From the cell containing the given text, extract its center point as [x, y] coordinate. 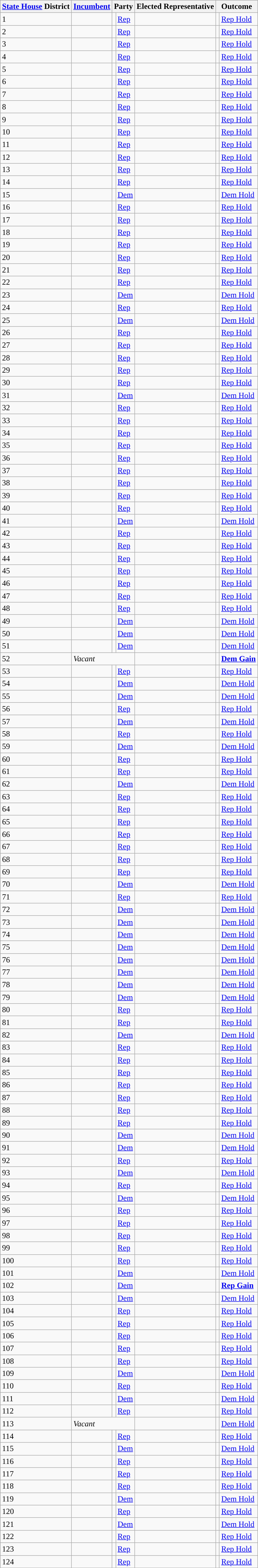
39 [36, 496]
110 [36, 1386]
Outcome [237, 7]
60 [36, 759]
91 [36, 1148]
80 [36, 1010]
20 [36, 257]
52 [36, 659]
5 [36, 69]
26 [36, 332]
94 [36, 1185]
53 [36, 671]
58 [36, 734]
Dem Gain [239, 659]
118 [36, 1486]
4 [36, 57]
34 [36, 433]
11 [36, 144]
120 [36, 1511]
16 [36, 207]
49 [36, 621]
1 [36, 19]
42 [36, 533]
21 [36, 270]
35 [36, 445]
54 [36, 684]
107 [36, 1348]
73 [36, 922]
Rep Gain [239, 1286]
12 [36, 157]
82 [36, 1035]
71 [36, 897]
57 [36, 721]
72 [36, 909]
9 [36, 119]
74 [36, 934]
28 [36, 357]
40 [36, 508]
109 [36, 1374]
89 [36, 1123]
7 [36, 94]
70 [36, 884]
103 [36, 1298]
75 [36, 947]
123 [36, 1549]
59 [36, 746]
69 [36, 872]
44 [36, 558]
Party [123, 7]
22 [36, 282]
47 [36, 596]
30 [36, 383]
88 [36, 1110]
78 [36, 985]
6 [36, 82]
Incumbent [92, 7]
45 [36, 571]
41 [36, 521]
100 [36, 1261]
106 [36, 1336]
13 [36, 170]
83 [36, 1047]
46 [36, 584]
96 [36, 1211]
31 [36, 395]
108 [36, 1361]
76 [36, 960]
3 [36, 44]
102 [36, 1286]
15 [36, 195]
93 [36, 1173]
97 [36, 1223]
25 [36, 320]
77 [36, 972]
92 [36, 1160]
43 [36, 546]
64 [36, 809]
81 [36, 1022]
State House District [36, 7]
101 [36, 1273]
90 [36, 1135]
29 [36, 370]
84 [36, 1060]
61 [36, 772]
8 [36, 107]
32 [36, 408]
87 [36, 1098]
36 [36, 458]
116 [36, 1461]
62 [36, 784]
99 [36, 1248]
Elected Representative [175, 7]
121 [36, 1524]
17 [36, 220]
68 [36, 859]
114 [36, 1436]
27 [36, 345]
2 [36, 32]
50 [36, 634]
117 [36, 1474]
65 [36, 822]
124 [36, 1561]
115 [36, 1449]
18 [36, 232]
105 [36, 1323]
24 [36, 307]
19 [36, 245]
33 [36, 420]
104 [36, 1311]
95 [36, 1198]
23 [36, 295]
63 [36, 797]
86 [36, 1085]
37 [36, 470]
111 [36, 1399]
98 [36, 1236]
10 [36, 132]
113 [36, 1424]
122 [36, 1536]
55 [36, 696]
79 [36, 997]
85 [36, 1072]
51 [36, 646]
56 [36, 709]
67 [36, 847]
119 [36, 1499]
66 [36, 834]
48 [36, 609]
38 [36, 483]
14 [36, 182]
112 [36, 1411]
